Determine the [x, y] coordinate at the center of the cell enclosing the given text.  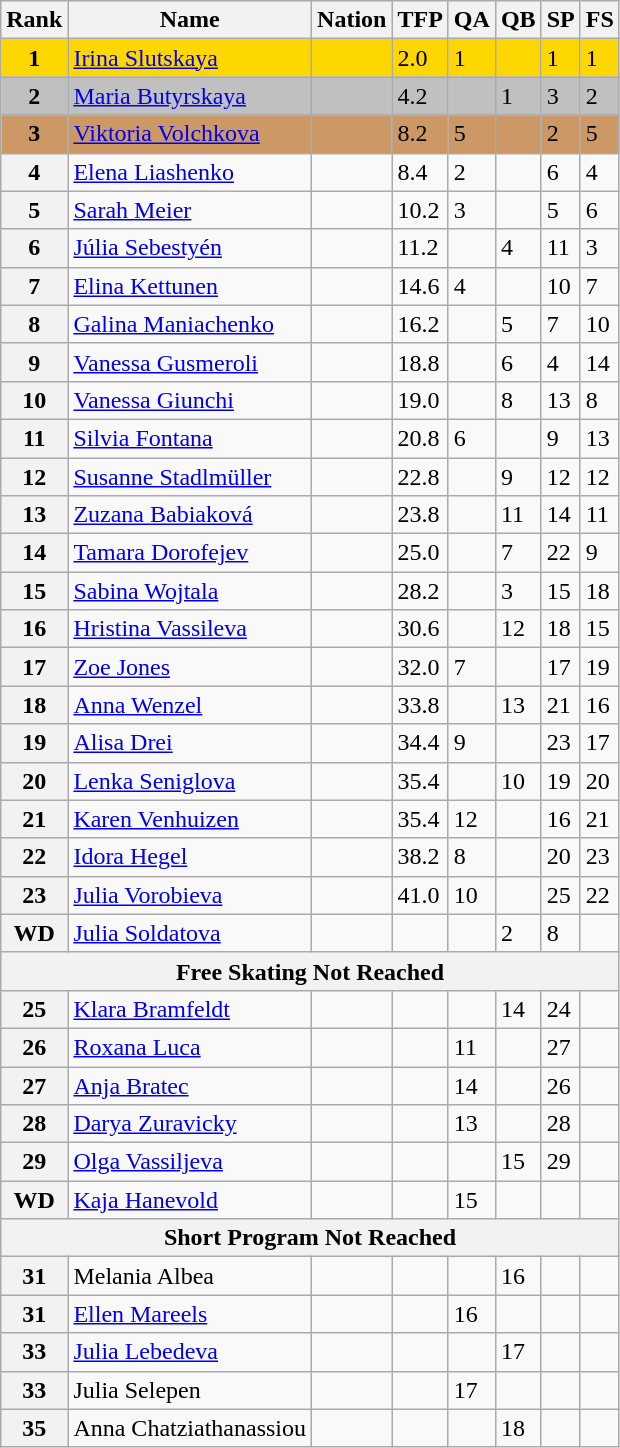
TFP [420, 20]
Julia Selepen [190, 1390]
Karen Venhuizen [190, 819]
Vanessa Gusmeroli [190, 362]
Name [190, 20]
32.0 [420, 667]
Zuzana Babiaková [190, 515]
SP [560, 20]
28.2 [420, 591]
Vanessa Giunchi [190, 400]
Short Program Not Reached [310, 1238]
Elena Liashenko [190, 172]
25.0 [420, 553]
Rank [34, 20]
Elina Kettunen [190, 286]
FS [600, 20]
Sabina Wojtala [190, 591]
Melania Albea [190, 1276]
8.4 [420, 172]
19.0 [420, 400]
QB [518, 20]
14.6 [420, 286]
10.2 [420, 210]
Anna Wenzel [190, 705]
Viktoria Volchkova [190, 134]
41.0 [420, 895]
Sarah Meier [190, 210]
8.2 [420, 134]
33.8 [420, 705]
Alisa Drei [190, 743]
Anja Bratec [190, 1085]
Kaja Hanevold [190, 1200]
Hristina Vassileva [190, 629]
Ellen Mareels [190, 1314]
Olga Vassiljeva [190, 1162]
Idora Hegel [190, 857]
Julia Vorobieva [190, 895]
38.2 [420, 857]
Maria Butyrskaya [190, 96]
Julia Lebedeva [190, 1352]
Free Skating Not Reached [310, 971]
30.6 [420, 629]
Galina Maniachenko [190, 324]
22.8 [420, 477]
Julia Soldatova [190, 933]
Lenka Seniglova [190, 781]
23.8 [420, 515]
11.2 [420, 248]
35 [34, 1428]
Roxana Luca [190, 1047]
Klara Bramfeldt [190, 1009]
Darya Zuravicky [190, 1124]
Silvia Fontana [190, 438]
Irina Slutskaya [190, 58]
Nation [352, 20]
20.8 [420, 438]
QA [472, 20]
Anna Chatziathanassiou [190, 1428]
Júlia Sebestyén [190, 248]
34.4 [420, 743]
Susanne Stadlmüller [190, 477]
16.2 [420, 324]
Tamara Dorofejev [190, 553]
4.2 [420, 96]
24 [560, 1009]
Zoe Jones [190, 667]
18.8 [420, 362]
2.0 [420, 58]
